Extract the (x, y) coordinate from the center of the cell holding the provided text.  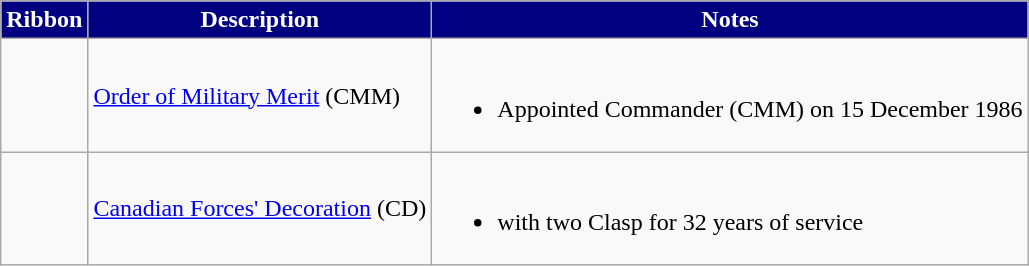
Order of Military Merit (CMM) (260, 96)
with two Clasp for 32 years of service (730, 208)
Notes (730, 20)
Appointed Commander (CMM) on 15 December 1986 (730, 96)
Description (260, 20)
Ribbon (44, 20)
Canadian Forces' Decoration (CD) (260, 208)
